Provide the [x, y] coordinate of the cell's center where the given text is located.  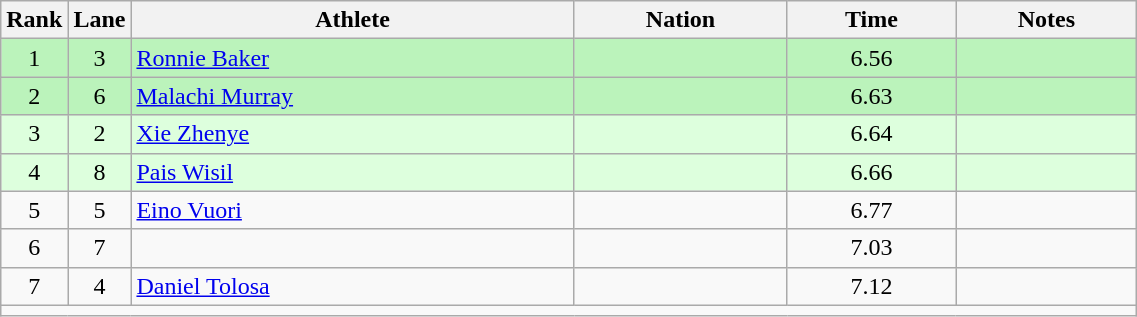
Eino Vuori [352, 210]
8 [100, 172]
Rank [34, 20]
6.66 [872, 172]
Daniel Tolosa [352, 286]
Xie Zhenye [352, 134]
Ronnie Baker [352, 58]
7.12 [872, 286]
Athlete [352, 20]
6.64 [872, 134]
Nation [680, 20]
Malachi Murray [352, 96]
Notes [1046, 20]
Lane [100, 20]
6.77 [872, 210]
1 [34, 58]
Pais Wisil [352, 172]
6.56 [872, 58]
Time [872, 20]
7.03 [872, 248]
6.63 [872, 96]
